Identify which cell holds the provided text, then report its [x, y] central coordinate. 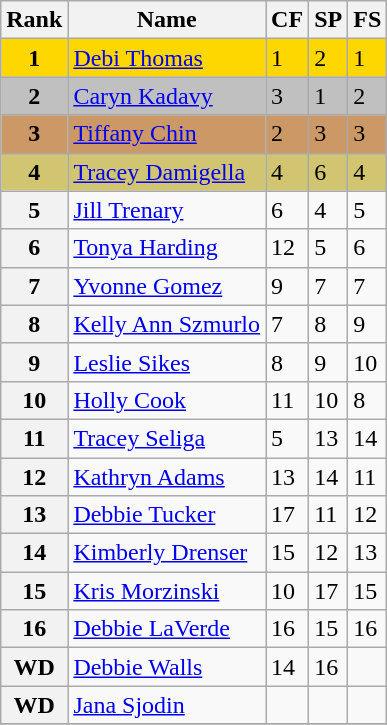
SP [328, 20]
Yvonne Gomez [167, 286]
Debbie Walls [167, 667]
Tracey Seliga [167, 438]
CF [288, 20]
Name [167, 20]
Tonya Harding [167, 248]
Leslie Sikes [167, 362]
Kelly Ann Szmurlo [167, 324]
Kimberly Drenser [167, 553]
Rank [34, 20]
Debbie Tucker [167, 515]
Kris Morzinski [167, 591]
Caryn Kadavy [167, 96]
Tiffany Chin [167, 134]
Debbie LaVerde [167, 629]
Holly Cook [167, 400]
Jana Sjodin [167, 705]
Jill Trenary [167, 210]
Debi Thomas [167, 58]
FS [368, 20]
Tracey Damigella [167, 172]
Kathryn Adams [167, 477]
